Locate the cell with the specified text and output its [x, y] center coordinate. 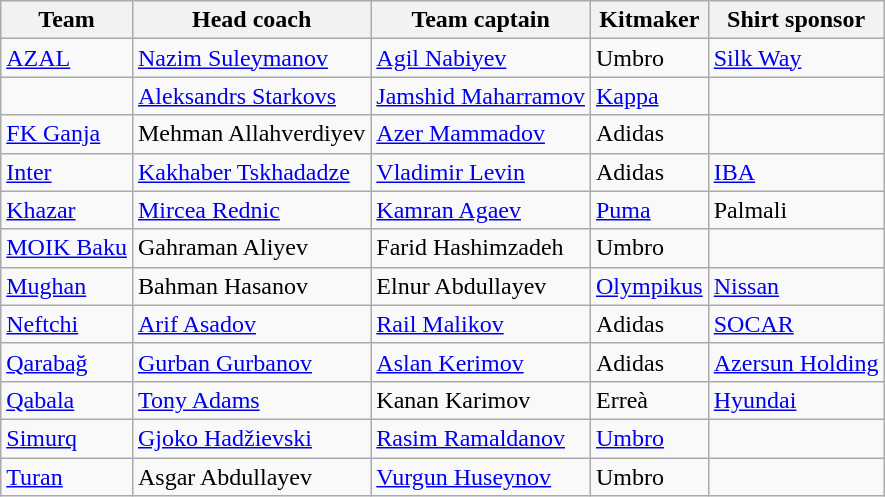
MOIK Baku [67, 248]
Rail Malikov [481, 324]
Team [67, 20]
Silk Way [796, 58]
Gjoko Hadžievski [251, 438]
Hyundai [796, 400]
Inter [67, 172]
SOCAR [796, 324]
Mughan [67, 286]
Mircea Rednic [251, 210]
Tony Adams [251, 400]
Erreà [649, 400]
Jamshid Maharramov [481, 96]
Mehman Allahverdiyev [251, 134]
Kanan Karimov [481, 400]
Palmali [796, 210]
Farid Hashimzadeh [481, 248]
Azersun Holding [796, 362]
Vurgun Huseynov [481, 477]
Turan [67, 477]
Kamran Agaev [481, 210]
Head coach [251, 20]
Bahman Hasanov [251, 286]
Elnur Abdullayev [481, 286]
Asgar Abdullayev [251, 477]
Gurban Gurbanov [251, 362]
Vladimir Levin [481, 172]
Nazim Suleymanov [251, 58]
IBA [796, 172]
Puma [649, 210]
Qarabağ [67, 362]
Olympikus [649, 286]
Shirt sponsor [796, 20]
Agil Nabiyev [481, 58]
Aleksandrs Starkovs [251, 96]
Kitmaker [649, 20]
Arif Asadov [251, 324]
AZAL [67, 58]
Nissan [796, 286]
Rasim Ramaldanov [481, 438]
Neftchi [67, 324]
Qabala [67, 400]
FK Ganja [67, 134]
Gahraman Aliyev [251, 248]
Kappa [649, 96]
Team captain [481, 20]
Khazar [67, 210]
Azer Mammadov [481, 134]
Simurq [67, 438]
Kakhaber Tskhadadze [251, 172]
Aslan Kerimov [481, 362]
